For the text-containing cell, return its midpoint in (X, Y) coordinate format. 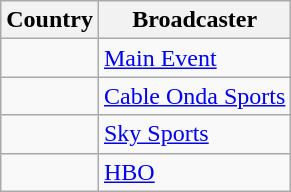
HBO (194, 172)
Cable Onda Sports (194, 96)
Main Event (194, 58)
Sky Sports (194, 134)
Broadcaster (194, 20)
Country (50, 20)
